Return (x, y) of the center of cell containing provided text 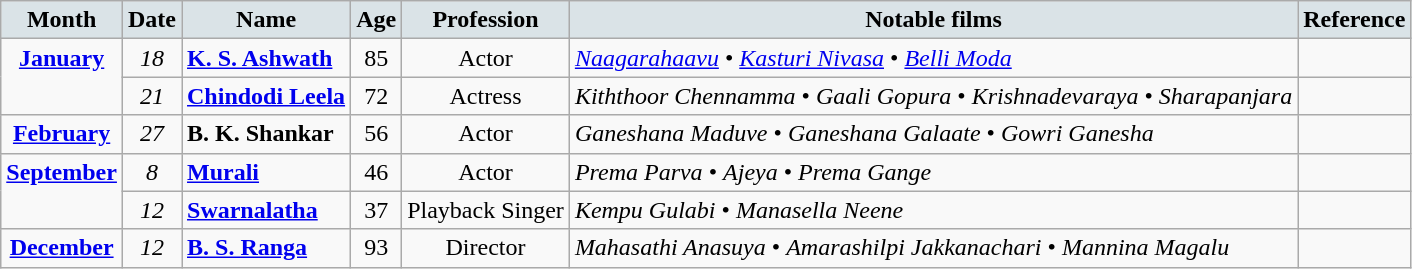
Naagarahaavu • Kasturi Nivasa • Belli Moda (933, 58)
8 (152, 172)
Ganeshana Maduve • Ganeshana Galaate • Gowri Ganesha (933, 134)
56 (376, 134)
B. K. Shankar (266, 134)
Kempu Gulabi • Manasella Neene (933, 210)
Mahasathi Anasuya • Amarashilpi Jakkanachari • Mannina Magalu (933, 248)
Murali (266, 172)
Profession (486, 20)
18 (152, 58)
37 (376, 210)
Chindodi Leela (266, 96)
September (62, 191)
Date (152, 20)
72 (376, 96)
Swarnalatha (266, 210)
Prema Parva • Ajeya • Prema Gange (933, 172)
Director (486, 248)
21 (152, 96)
Actress (486, 96)
Reference (1354, 20)
Age (376, 20)
93 (376, 248)
Name (266, 20)
46 (376, 172)
December (62, 248)
Playback Singer (486, 210)
K. S. Ashwath (266, 58)
Month (62, 20)
Kiththoor Chennamma • Gaali Gopura • Krishnadevaraya • Sharapanjara (933, 96)
27 (152, 134)
Notable films (933, 20)
January (62, 77)
85 (376, 58)
February (62, 134)
B. S. Ranga (266, 248)
